Determine the (X, Y) coordinate at the center of the cell enclosing the given text.  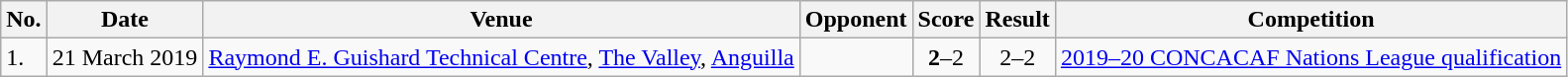
1. (24, 57)
Venue (501, 20)
2019–20 CONCACAF Nations League qualification (1310, 57)
Score (946, 20)
No. (24, 20)
21 March 2019 (125, 57)
Competition (1310, 20)
Result (1017, 20)
Raymond E. Guishard Technical Centre, The Valley, Anguilla (501, 57)
Date (125, 20)
Opponent (856, 20)
